From the cell containing the given text, extract its center point as (x, y) coordinate. 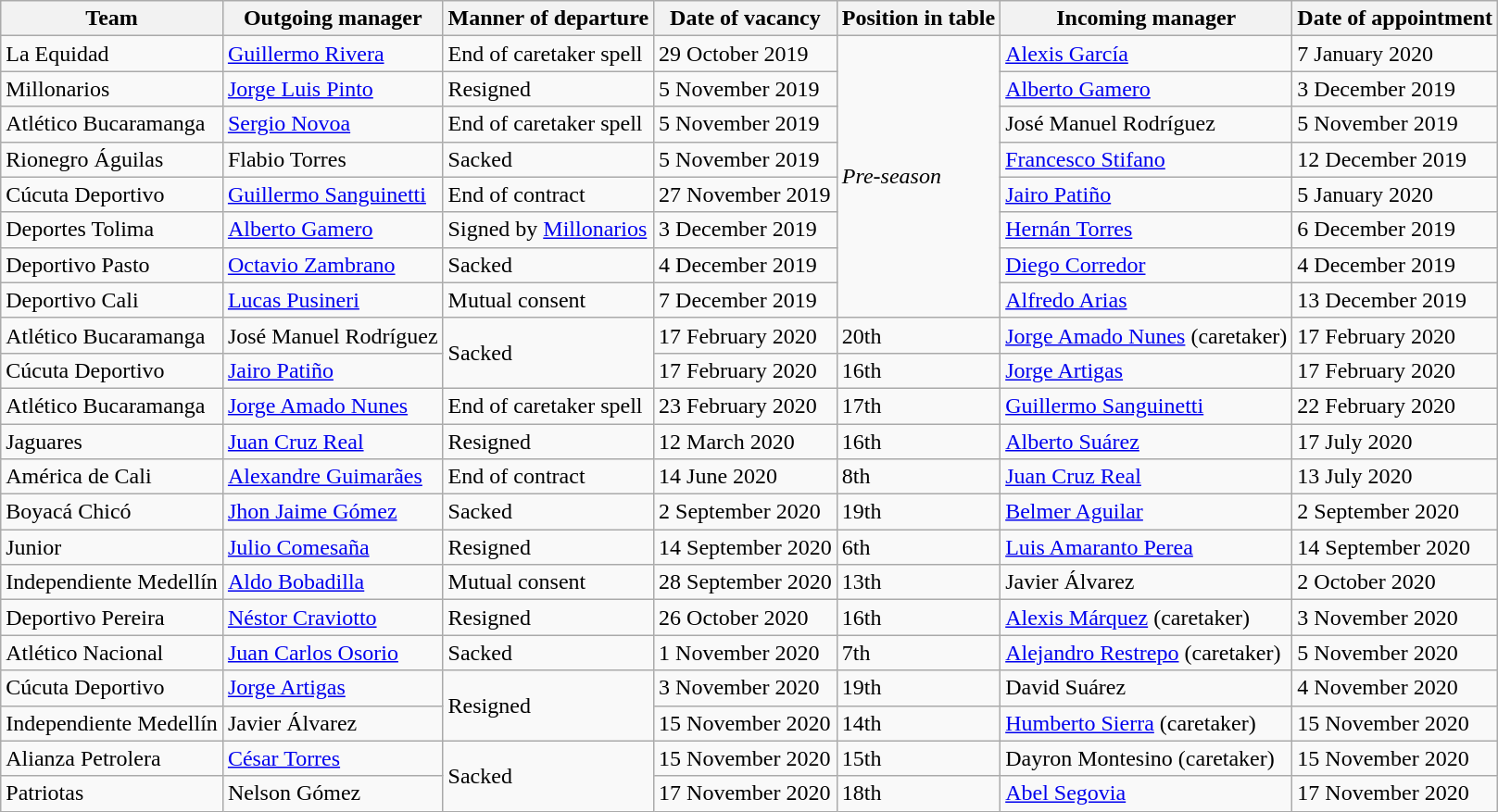
Deportes Tolima (112, 230)
26 October 2020 (746, 618)
Julio Comesaña (333, 547)
28 September 2020 (746, 582)
Jaguares (112, 442)
Incoming manager (1147, 19)
Belmer Aguilar (1147, 512)
Jorge Amado Nunes (caretaker) (1147, 335)
27 November 2019 (746, 194)
6th (918, 547)
Pre-season (918, 177)
Luis Amaranto Perea (1147, 547)
23 February 2020 (746, 406)
Alexandre Guimarães (333, 477)
Humberto Sierra (caretaker) (1147, 723)
2 October 2020 (1395, 582)
Patriotas (112, 793)
Deportivo Pasto (112, 265)
Guillermo Rivera (333, 54)
6 December 2019 (1395, 230)
8th (918, 477)
Octavio Zambrano (333, 265)
Diego Corredor (1147, 265)
Juan Carlos Osorio (333, 653)
Hernán Torres (1147, 230)
Team (112, 19)
13 December 2019 (1395, 300)
14th (918, 723)
Junior (112, 547)
Atlético Nacional (112, 653)
12 March 2020 (746, 442)
Jhon Jaime Gómez (333, 512)
20th (918, 335)
18th (918, 793)
Jorge Amado Nunes (333, 406)
Deportivo Cali (112, 300)
5 January 2020 (1395, 194)
Alfredo Arias (1147, 300)
Flabio Torres (333, 159)
7 December 2019 (746, 300)
7 January 2020 (1395, 54)
29 October 2019 (746, 54)
Néstor Craviotto (333, 618)
Dayron Montesino (caretaker) (1147, 758)
5 November 2020 (1395, 653)
Boyacá Chicó (112, 512)
14 June 2020 (746, 477)
Nelson Gómez (333, 793)
17 July 2020 (1395, 442)
Millonarios (112, 89)
Alejandro Restrepo (caretaker) (1147, 653)
Francesco Stifano (1147, 159)
Date of appointment (1395, 19)
1 November 2020 (746, 653)
4 November 2020 (1395, 688)
Alexis García (1147, 54)
Jorge Luis Pinto (333, 89)
Abel Segovia (1147, 793)
La Equidad (112, 54)
David Suárez (1147, 688)
Deportivo Pereira (112, 618)
7th (918, 653)
Lucas Pusineri (333, 300)
Manner of departure (548, 19)
13th (918, 582)
13 July 2020 (1395, 477)
Aldo Bobadilla (333, 582)
22 February 2020 (1395, 406)
12 December 2019 (1395, 159)
Sergio Novoa (333, 124)
América de Cali (112, 477)
Signed by Millonarios (548, 230)
Position in table (918, 19)
César Torres (333, 758)
Alianza Petrolera (112, 758)
15th (918, 758)
Alexis Márquez (caretaker) (1147, 618)
Alberto Suárez (1147, 442)
Date of vacancy (746, 19)
Outgoing manager (333, 19)
17th (918, 406)
Rionegro Águilas (112, 159)
